Provide the [X, Y] coordinate of the cell's center where the given text is located.  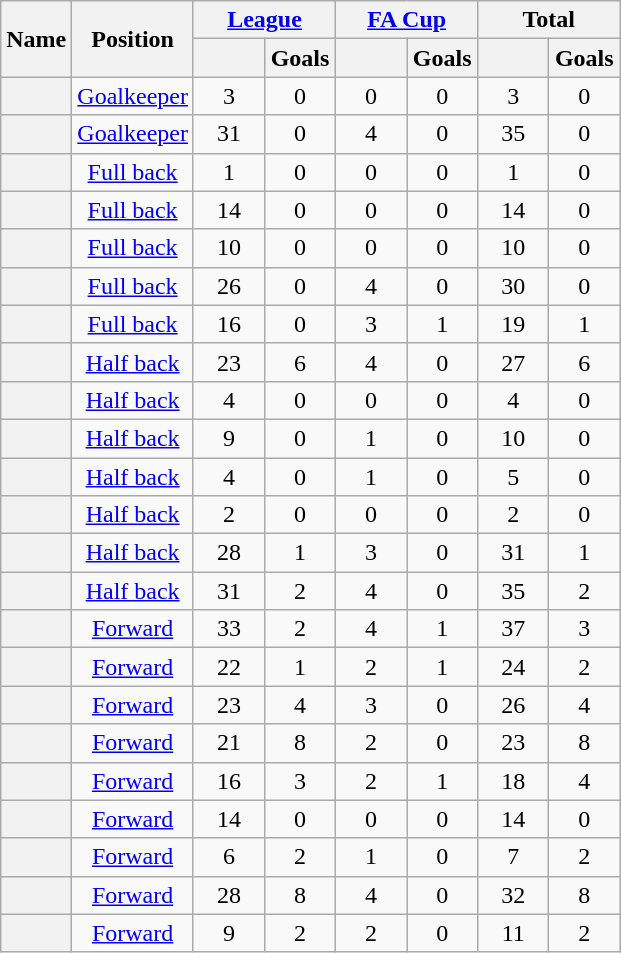
FA Cup [407, 20]
22 [228, 667]
27 [514, 362]
32 [514, 895]
33 [228, 629]
Name [36, 39]
Total [549, 20]
21 [228, 743]
League [264, 20]
19 [514, 324]
24 [514, 667]
5 [514, 477]
37 [514, 629]
Position [133, 39]
30 [514, 286]
11 [514, 933]
18 [514, 781]
7 [514, 857]
